From the cell containing the given text, extract its center point as [X, Y] coordinate. 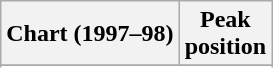
Chart (1997–98) [90, 34]
Peakposition [225, 34]
